Detect which cell encompasses the target text, then output its [x, y] center coordinate. 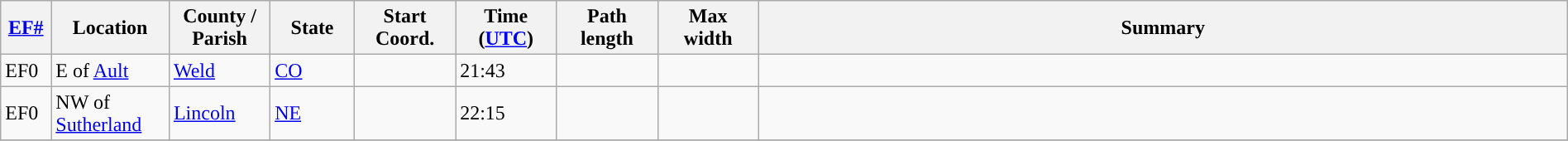
CO [313, 70]
County / Parish [219, 28]
Path length [607, 28]
21:43 [506, 70]
NW of Sutherland [111, 113]
NE [313, 113]
Summary [1163, 28]
Max width [708, 28]
State [313, 28]
EF# [26, 28]
22:15 [506, 113]
Time (UTC) [506, 28]
Location [111, 28]
Start Coord. [404, 28]
E of Ault [111, 70]
Lincoln [219, 113]
Weld [219, 70]
